From the cell containing the given text, extract its center point as [x, y] coordinate. 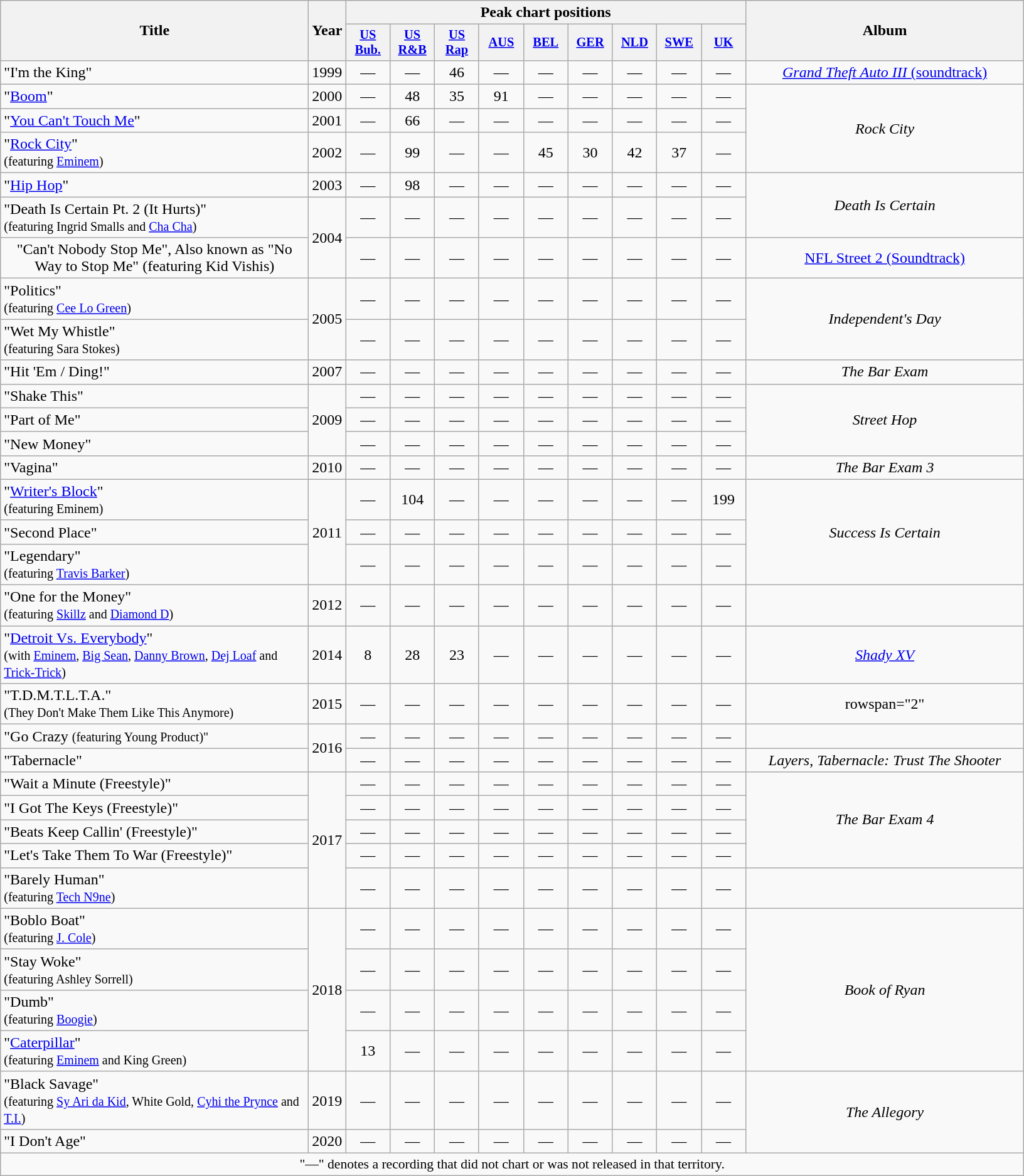
"Shake This" [154, 396]
2012 [328, 606]
USRap [457, 43]
23 [457, 655]
Book of Ryan [885, 990]
"Wait a Minute (Freestyle)" [154, 784]
2007 [328, 372]
"Hip Hop" [154, 185]
UK [724, 43]
37 [679, 153]
"One for the Money"(featuring Skillz and Diamond D) [154, 606]
NFL Street 2 (Soundtrack) [885, 258]
Independent's Day [885, 319]
13 [368, 1051]
2003 [328, 185]
"—" denotes a recording that did not chart or was not released in that territory. [512, 1165]
2015 [328, 704]
"Wet My Whistle"(featuring Sara Stokes) [154, 340]
"Caterpillar"(featuring Eminem and King Green) [154, 1051]
The Allegory [885, 1112]
"Hit 'Em / Ding!" [154, 372]
"I Got The Keys (Freestyle)" [154, 808]
"New Money" [154, 443]
2017 [328, 840]
Title [154, 31]
2010 [328, 467]
1999 [328, 72]
Street Hop [885, 420]
"Stay Woke"(featuring Ashley Sorrell) [154, 970]
The Bar Exam 3 [885, 467]
"Detroit Vs. Everybody"(with Eminem, Big Sean, Danny Brown, Dej Loaf and Trick-Trick) [154, 655]
2019 [328, 1100]
Layers, Tabernacle: Trust The Shooter [885, 760]
BEL [546, 43]
2002 [328, 153]
"T.D.M.T.L.T.A."(They Don't Make Them Like This Anymore) [154, 704]
Peak chart positions [546, 13]
"Tabernacle" [154, 760]
2018 [328, 990]
99 [413, 153]
"Rock City"(featuring Eminem) [154, 153]
2000 [328, 97]
"You Can't Touch Me" [154, 120]
66 [413, 120]
45 [546, 153]
"Go Crazy (featuring Young Product)" [154, 736]
NLD [635, 43]
"Writer's Block"(featuring Eminem) [154, 499]
"Death Is Certain Pt. 2 (It Hurts)"(featuring Ingrid Smalls and Cha Cha) [154, 217]
2009 [328, 420]
98 [413, 185]
The Bar Exam [885, 372]
2001 [328, 120]
"Let's Take Them To War (Freestyle)" [154, 856]
"Boom" [154, 97]
2016 [328, 748]
USR&B [413, 43]
USBub. [368, 43]
2011 [328, 532]
Grand Theft Auto III (soundtrack) [885, 72]
"Vagina" [154, 467]
2020 [328, 1141]
Album [885, 31]
Success Is Certain [885, 532]
42 [635, 153]
2004 [328, 238]
Rock City [885, 129]
46 [457, 72]
48 [413, 97]
Shady XV [885, 655]
91 [501, 97]
"Black Savage"(featuring Sy Ari da Kid, White Gold, Cyhi the Prynce and T.I.) [154, 1100]
"Dumb"(featuring Boogie) [154, 1010]
30 [590, 153]
"Politics"(featuring Cee Lo Green) [154, 299]
2005 [328, 319]
"I Don't Age" [154, 1141]
"I'm the King" [154, 72]
"Legendary"(featuring Travis Barker) [154, 564]
28 [413, 655]
"Can't Nobody Stop Me", Also known as "No Way to Stop Me" (featuring Kid Vishis) [154, 258]
The Bar Exam 4 [885, 820]
2014 [328, 655]
GER [590, 43]
"Boblo Boat"(featuring J. Cole) [154, 928]
35 [457, 97]
SWE [679, 43]
AUS [501, 43]
199 [724, 499]
rowspan="2" [885, 704]
Death Is Certain [885, 206]
8 [368, 655]
"Part of Me" [154, 420]
104 [413, 499]
Year [328, 31]
"Second Place" [154, 532]
"Beats Keep Callin' (Freestyle)" [154, 832]
"Barely Human"(featuring Tech N9ne) [154, 888]
